Extract the (X, Y) coordinate from the center of the cell holding the provided text.  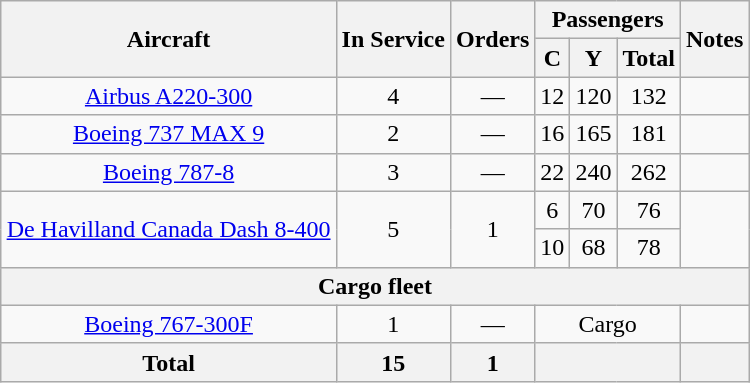
Boeing 767-300F (168, 324)
2 (393, 134)
12 (552, 96)
240 (594, 172)
120 (594, 96)
C (552, 58)
Orders (492, 39)
10 (552, 248)
Notes (714, 39)
Airbus A220-300 (168, 96)
68 (594, 248)
Y (594, 58)
262 (649, 172)
Cargo fleet (375, 286)
78 (649, 248)
3 (393, 172)
De Havilland Canada Dash 8-400 (168, 229)
16 (552, 134)
5 (393, 229)
76 (649, 210)
Passengers (608, 20)
181 (649, 134)
6 (552, 210)
Aircraft (168, 39)
Boeing 787-8 (168, 172)
4 (393, 96)
22 (552, 172)
Cargo (608, 324)
165 (594, 134)
Boeing 737 MAX 9 (168, 134)
70 (594, 210)
15 (393, 362)
In Service (393, 39)
132 (649, 96)
